Pinpoint the cell where the given text exists, returning its (x, y) midpoint coordinate. 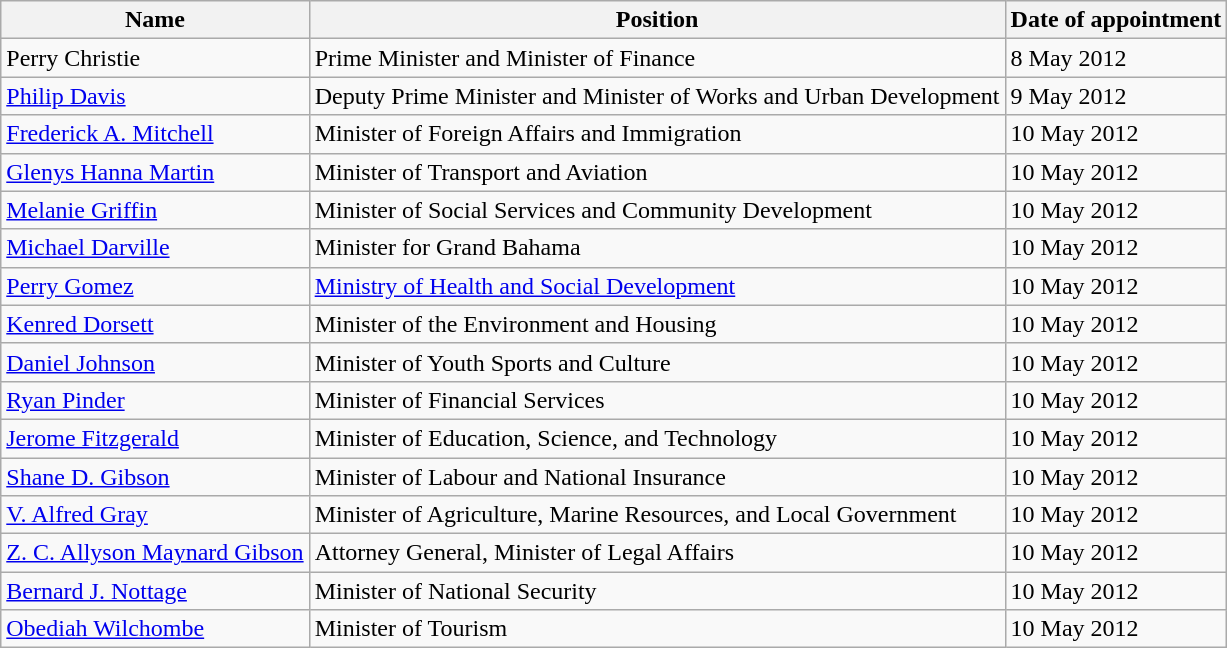
Minister of the Environment and Housing (657, 324)
Deputy Prime Minister and Minister of Works and Urban Development (657, 96)
Daniel Johnson (155, 362)
Obediah Wilchombe (155, 629)
Minister of Transport and Aviation (657, 172)
Minister for Grand Bahama (657, 248)
Z. C. Allyson Maynard Gibson (155, 553)
Name (155, 20)
Frederick A. Mitchell (155, 134)
Jerome Fitzgerald (155, 438)
Perry Christie (155, 58)
8 May 2012 (1116, 58)
Minister of Youth Sports and Culture (657, 362)
Michael Darville (155, 248)
Position (657, 20)
Ryan Pinder (155, 400)
V. Alfred Gray (155, 515)
Minister of Financial Services (657, 400)
Minister of Labour and National Insurance (657, 477)
Minister of Foreign Affairs and Immigration (657, 134)
Prime Minister and Minister of Finance (657, 58)
Minister of Tourism (657, 629)
Minister of National Security (657, 591)
Date of appointment (1116, 20)
Kenred Dorsett (155, 324)
Philip Davis (155, 96)
Minister of Social Services and Community Development (657, 210)
Attorney General, Minister of Legal Affairs (657, 553)
Melanie Griffin (155, 210)
Perry Gomez (155, 286)
Glenys Hanna Martin (155, 172)
9 May 2012 (1116, 96)
Minister of Agriculture, Marine Resources, and Local Government (657, 515)
Shane D. Gibson (155, 477)
Bernard J. Nottage (155, 591)
Ministry of Health and Social Development (657, 286)
Minister of Education, Science, and Technology (657, 438)
